Scan for the cell matching the given text and deliver its (X, Y) coordinate at center. 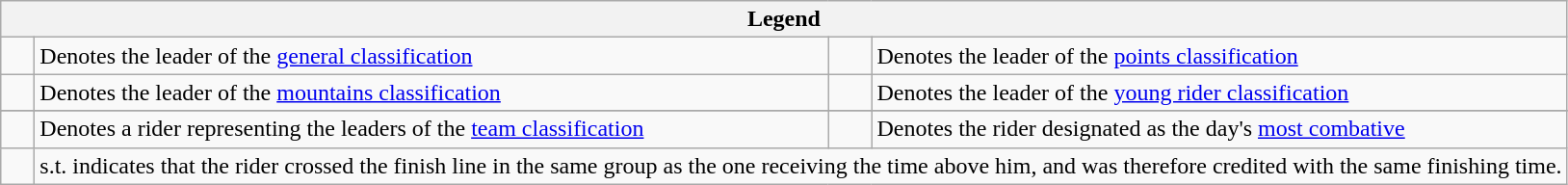
Denotes the leader of the mountains classification (431, 92)
Legend (784, 19)
Denotes the leader of the young rider classification (1219, 92)
Denotes the rider designated as the day's most combative (1219, 129)
Denotes the leader of the general classification (431, 56)
Denotes a rider representing the leaders of the team classification (431, 129)
Denotes the leader of the points classification (1219, 56)
